Find where the given text appears and provide that cell's center as (x, y) coordinate. 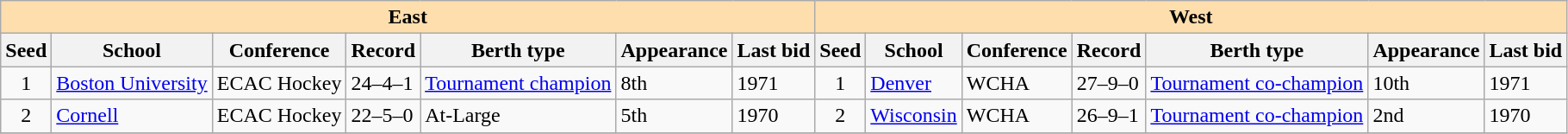
Wisconsin (913, 116)
27–9–0 (1109, 83)
8th (674, 83)
East (408, 17)
5th (674, 116)
Denver (913, 83)
24–4–1 (383, 83)
Cornell (132, 116)
2nd (1427, 116)
Boston University (132, 83)
26–9–1 (1109, 116)
At-Large (519, 116)
22–5–0 (383, 116)
Tournament champion (519, 83)
West (1191, 17)
10th (1427, 83)
